Pinpoint the cell where the given text exists, returning its [X, Y] midpoint coordinate. 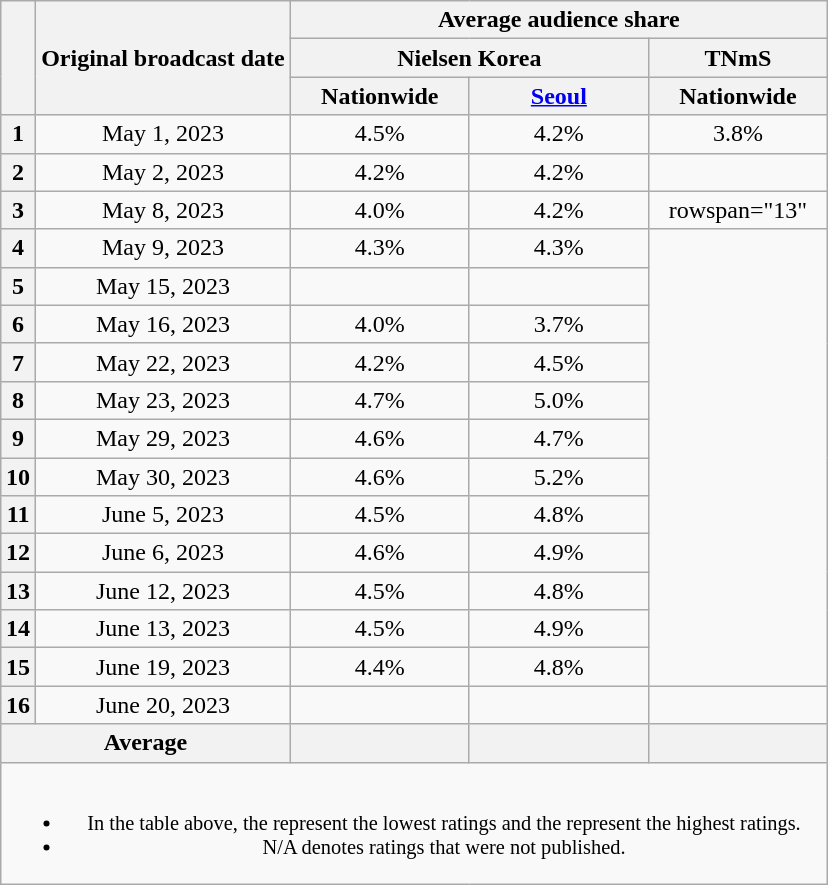
May 9, 2023 [164, 248]
Original broadcast date [164, 58]
May 29, 2023 [164, 438]
8 [18, 400]
June 5, 2023 [164, 515]
Average [146, 743]
5.2% [558, 477]
In the table above, the represent the lowest ratings and the represent the highest ratings.N/A denotes ratings that were not published. [414, 823]
May 16, 2023 [164, 324]
May 2, 2023 [164, 172]
May 1, 2023 [164, 134]
4 [18, 248]
2 [18, 172]
TNmS [738, 58]
5 [18, 286]
May 8, 2023 [164, 210]
5.0% [558, 400]
1 [18, 134]
15 [18, 667]
June 13, 2023 [164, 629]
10 [18, 477]
May 30, 2023 [164, 477]
3.8% [738, 134]
7 [18, 362]
4.4% [380, 667]
3 [18, 210]
May 15, 2023 [164, 286]
6 [18, 324]
13 [18, 591]
3.7% [558, 324]
rowspan="13" [738, 210]
June 20, 2023 [164, 705]
12 [18, 553]
Seoul [558, 96]
14 [18, 629]
9 [18, 438]
Nielsen Korea [469, 58]
16 [18, 705]
June 6, 2023 [164, 553]
June 19, 2023 [164, 667]
May 22, 2023 [164, 362]
11 [18, 515]
Average audience share [558, 20]
June 12, 2023 [164, 591]
May 23, 2023 [164, 400]
